Extract the (X, Y) coordinate from the center of the cell holding the provided text.  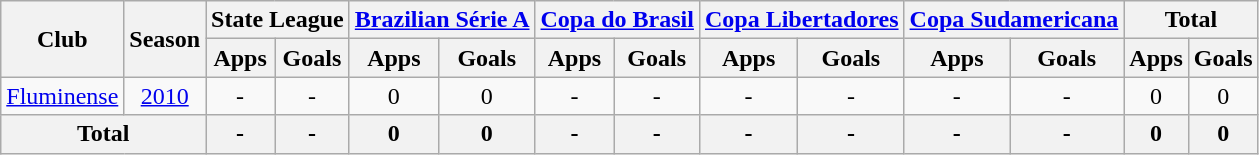
Copa Sudamericana (1014, 20)
2010 (165, 96)
Fluminense (62, 96)
Club (62, 39)
Brazilian Série A (442, 20)
State League (278, 20)
Season (165, 39)
Copa do Brasil (617, 20)
Copa Libertadores (802, 20)
